Identify which cell holds the provided text, then report its (x, y) central coordinate. 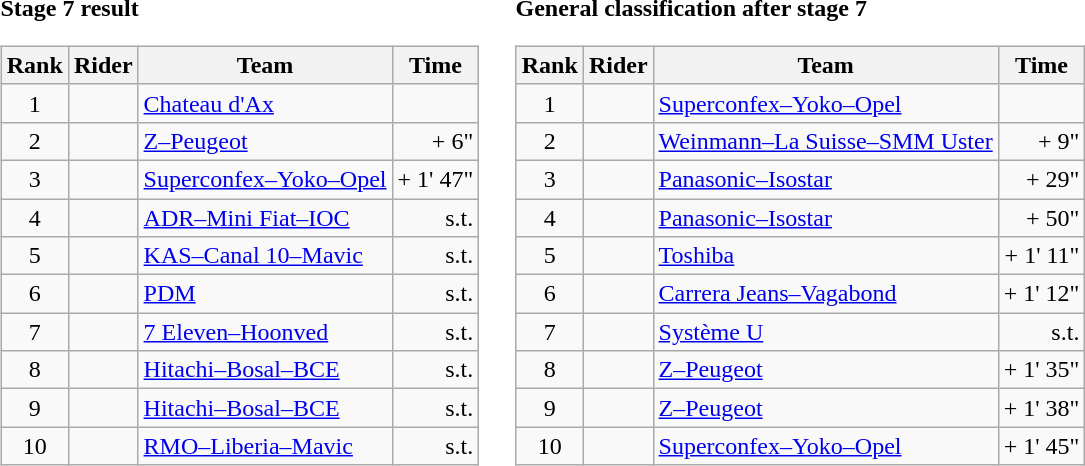
+ 9" (1042, 141)
+ 1' 47" (436, 179)
+ 1' 45" (1042, 446)
+ 1' 35" (1042, 370)
Toshiba (826, 256)
ADR–Mini Fiat–IOC (265, 217)
Weinmann–La Suisse–SMM Uster (826, 141)
7 Eleven–Hoonved (265, 332)
+ 29" (1042, 179)
+ 1' 11" (1042, 256)
Système U (826, 332)
Carrera Jeans–Vagabond (826, 294)
+ 50" (1042, 217)
+ 1' 12" (1042, 294)
RMO–Liberia–Mavic (265, 446)
Chateau d'Ax (265, 103)
KAS–Canal 10–Mavic (265, 256)
+ 1' 38" (1042, 408)
PDM (265, 294)
+ 6" (436, 141)
